Search for the cell housing the specified text and yield its [x, y] center coordinate. 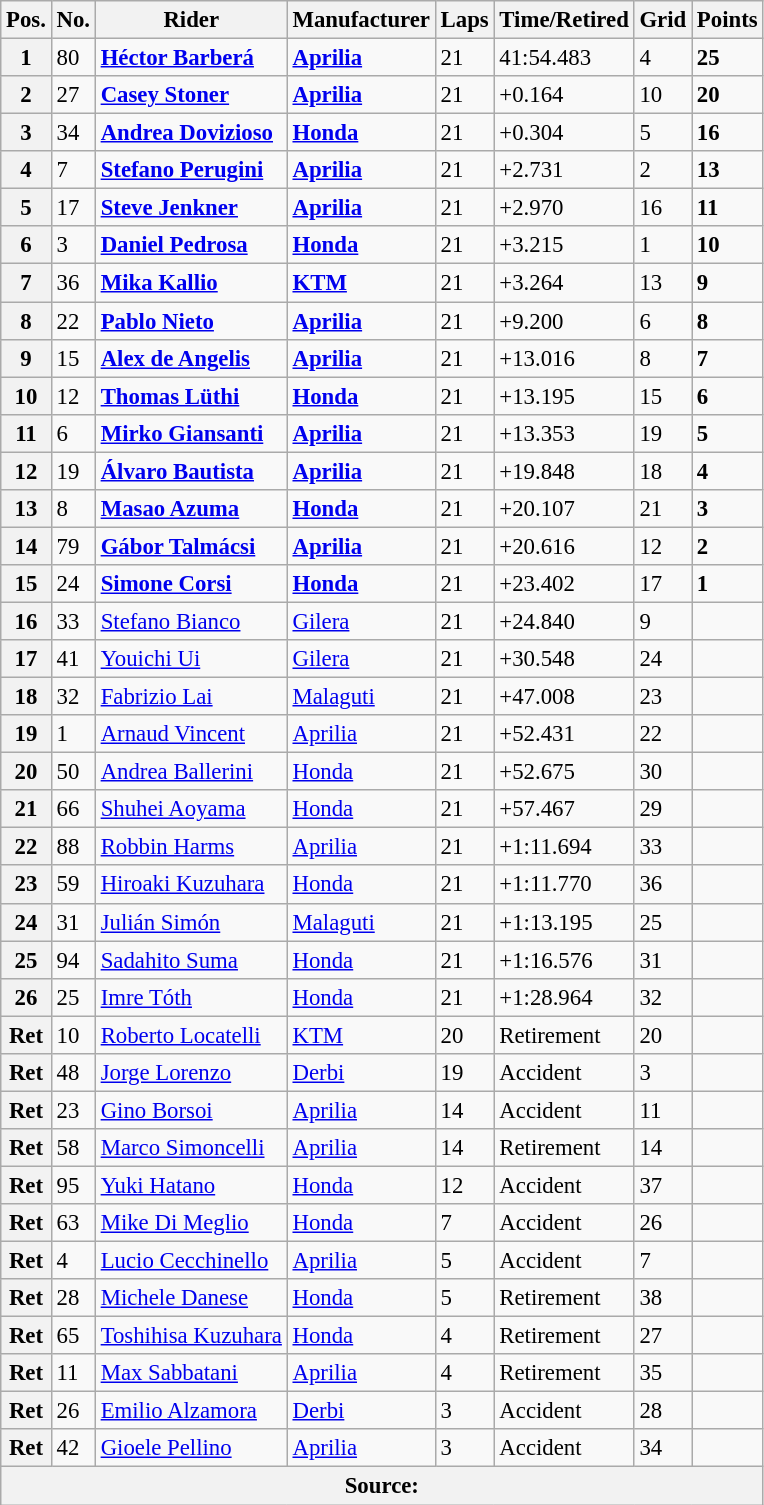
Toshihisa Kuzuhara [191, 1336]
+23.402 [564, 584]
Thomas Lüthi [191, 396]
Rider [191, 20]
Andrea Ballerini [191, 772]
Stefano Perugini [191, 170]
48 [73, 1073]
Mirko Giansanti [191, 433]
+0.164 [564, 95]
50 [73, 772]
Sadahito Suma [191, 960]
Shuhei Aoyama [191, 809]
Stefano Bianco [191, 621]
Michele Danese [191, 1298]
+9.200 [564, 321]
Simone Corsi [191, 584]
+13.195 [564, 396]
+30.548 [564, 659]
Pablo Nieto [191, 321]
+1:11.694 [564, 847]
+0.304 [564, 133]
+1:16.576 [564, 960]
37 [662, 1185]
42 [73, 1449]
Gino Borsoi [191, 1110]
38 [662, 1298]
Yuki Hatano [191, 1185]
+24.840 [564, 621]
Marco Simoncelli [191, 1148]
Time/Retired [564, 20]
65 [73, 1336]
79 [73, 546]
30 [662, 772]
No. [73, 20]
+3.215 [564, 245]
+1:28.964 [564, 997]
+2.731 [564, 170]
Héctor Barberá [191, 58]
+19.848 [564, 471]
Source: [382, 1486]
Max Sabbatani [191, 1373]
Casey Stoner [191, 95]
+47.008 [564, 697]
+20.616 [564, 546]
+3.264 [564, 283]
+57.467 [564, 809]
Grid [662, 20]
Robbin Harms [191, 847]
+1:13.195 [564, 922]
94 [73, 960]
Points [728, 20]
Masao Azuma [191, 509]
Laps [464, 20]
Jorge Lorenzo [191, 1073]
59 [73, 885]
Mike Di Meglio [191, 1223]
+13.353 [564, 433]
Gioele Pellino [191, 1449]
41 [73, 659]
95 [73, 1185]
Pos. [26, 20]
Gábor Talmácsi [191, 546]
Daniel Pedrosa [191, 245]
66 [73, 809]
Roberto Locatelli [191, 1035]
Alex de Angelis [191, 358]
+1:11.770 [564, 885]
+52.675 [564, 772]
80 [73, 58]
Youichi Ui [191, 659]
Steve Jenkner [191, 208]
Fabrizio Lai [191, 697]
+2.970 [564, 208]
+13.016 [564, 358]
58 [73, 1148]
Julián Simón [191, 922]
88 [73, 847]
+20.107 [564, 509]
Imre Tóth [191, 997]
Hiroaki Kuzuhara [191, 885]
Álvaro Bautista [191, 471]
Manufacturer [361, 20]
35 [662, 1373]
Andrea Dovizioso [191, 133]
29 [662, 809]
+52.431 [564, 734]
Arnaud Vincent [191, 734]
63 [73, 1223]
Emilio Alzamora [191, 1411]
41:54.483 [564, 58]
Mika Kallio [191, 283]
Lucio Cecchinello [191, 1261]
